Find where the given text appears and provide that cell's center as (x, y) coordinate. 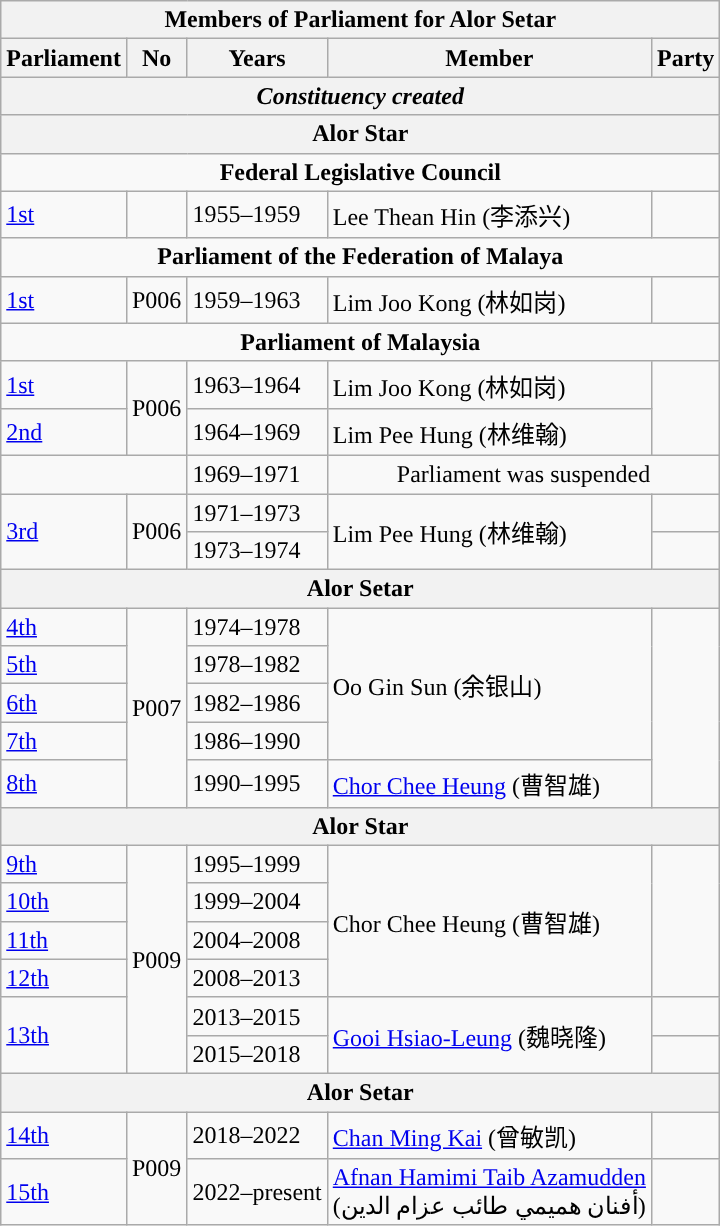
1971–1973 (257, 513)
1959–1963 (257, 300)
1955–1959 (257, 214)
1978–1982 (257, 665)
1973–1974 (257, 551)
Parliament (64, 58)
12th (64, 978)
Lee Thean Hin (李添兴) (489, 214)
1990–1995 (257, 784)
Gooi Hsiao-Leung (魏晓隆) (489, 1035)
Parliament of Malaysia (360, 342)
10th (64, 902)
Constituency created (360, 96)
P007 (156, 708)
2013–2015 (257, 1016)
2022–present (257, 1192)
2018–2022 (257, 1136)
Member (489, 58)
1963–1964 (257, 384)
8th (64, 784)
15th (64, 1192)
2015–2018 (257, 1054)
1969–1971 (257, 474)
Parliament of the Federation of Malaya (360, 257)
9th (64, 864)
3rd (64, 532)
1982–1986 (257, 703)
1986–1990 (257, 741)
6th (64, 703)
Chan Ming Kai (曾敏凯) (489, 1136)
1964–1969 (257, 432)
1995–1999 (257, 864)
2004–2008 (257, 940)
11th (64, 940)
Oo Gin Sun (余银山) (489, 684)
No (156, 58)
Federal Legislative Council (360, 172)
Afnan Hamimi Taib Azamudden (أفنان هميمي طائب عزام الدين) (489, 1192)
Party (685, 58)
2nd (64, 432)
Parliament was suspended (524, 474)
14th (64, 1136)
13th (64, 1035)
4th (64, 627)
Members of Parliament for Alor Setar (360, 20)
7th (64, 741)
5th (64, 665)
1999–2004 (257, 902)
1974–1978 (257, 627)
Years (257, 58)
2008–2013 (257, 978)
